Capture the cell that displays the provided text and extract its [X, Y] central coordinate. 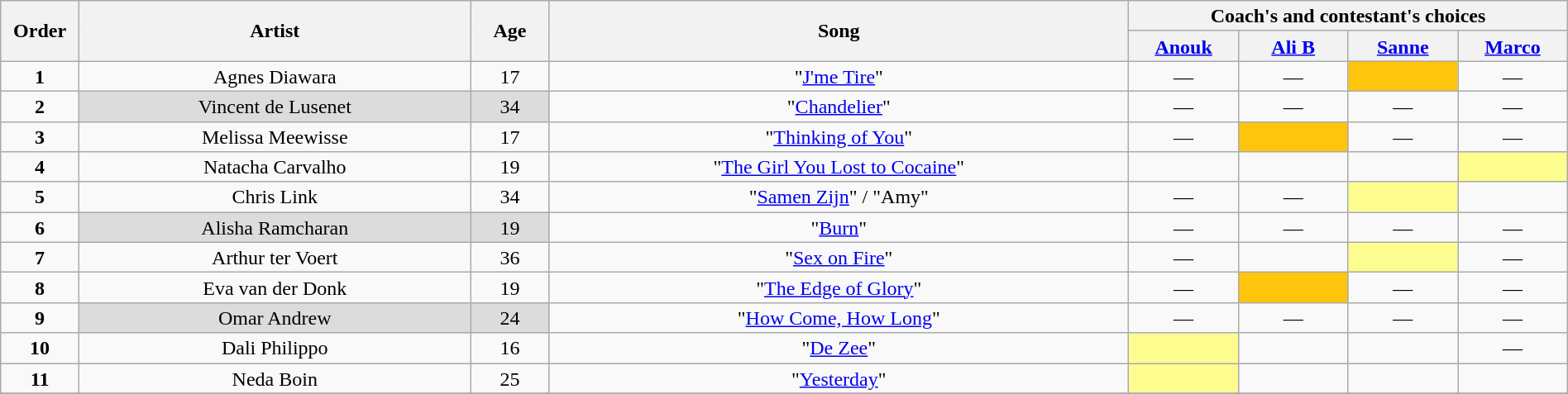
Vincent de Lusenet [275, 106]
Dali Philippo [275, 349]
"Samen Zijn" / "Amy" [839, 197]
"The Girl You Lost to Cocaine" [839, 167]
16 [509, 349]
36 [509, 258]
24 [509, 317]
25 [509, 378]
"Chandelier" [839, 106]
9 [40, 317]
Melissa Meewisse [275, 137]
"The Edge of Glory" [839, 287]
"J'me Tire" [839, 76]
Marco [1513, 46]
6 [40, 228]
8 [40, 287]
Eva van der Donk [275, 287]
"Sex on Fire" [839, 258]
Natacha Carvalho [275, 167]
Omar Andrew [275, 317]
"Burn" [839, 228]
5 [40, 197]
Artist [275, 31]
"How Come, How Long" [839, 317]
Agnes Diawara [275, 76]
4 [40, 167]
Alisha Ramcharan [275, 228]
"De Zee" [839, 349]
Song [839, 31]
3 [40, 137]
Ali B [1293, 46]
11 [40, 378]
Order [40, 31]
Sanne [1403, 46]
2 [40, 106]
Coach's and contestant's choices [1348, 17]
Arthur ter Voert [275, 258]
Chris Link [275, 197]
7 [40, 258]
Anouk [1184, 46]
"Yesterday" [839, 378]
"Thinking of You" [839, 137]
1 [40, 76]
Neda Boin [275, 378]
Age [509, 31]
10 [40, 349]
